Provide the [x, y] coordinate of the cell's center where the given text is located.  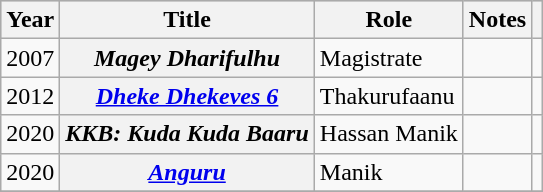
Manik [388, 172]
KKB: Kuda Kuda Baaru [187, 134]
Title [187, 20]
2007 [30, 58]
Dheke Dhekeves 6 [187, 96]
Magistrate [388, 58]
Notes [497, 20]
Year [30, 20]
Thakurufaanu [388, 96]
Role [388, 20]
Anguru [187, 172]
Hassan Manik [388, 134]
Magey Dharifulhu [187, 58]
2012 [30, 96]
